Find where the given text appears and provide that cell's center as [X, Y] coordinate. 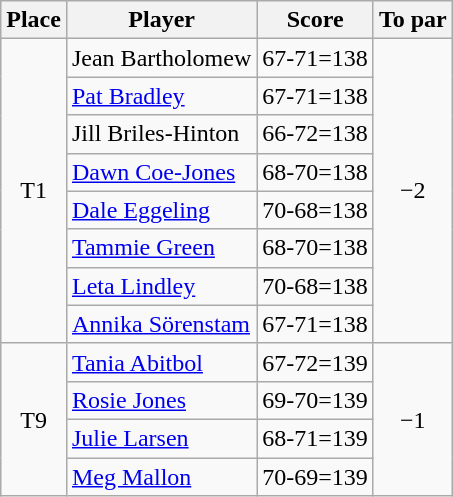
−2 [412, 191]
66-72=138 [316, 134]
Score [316, 20]
Place [34, 20]
Jill Briles-Hinton [161, 134]
−1 [412, 419]
Jean Bartholomew [161, 58]
Tammie Green [161, 248]
Pat Bradley [161, 96]
To par [412, 20]
70-69=139 [316, 477]
Leta Lindley [161, 286]
Rosie Jones [161, 400]
Tania Abitbol [161, 362]
Player [161, 20]
Dawn Coe-Jones [161, 172]
68-71=139 [316, 438]
67-72=139 [316, 362]
T9 [34, 419]
Meg Mallon [161, 477]
Julie Larsen [161, 438]
69-70=139 [316, 400]
Annika Sörenstam [161, 324]
Dale Eggeling [161, 210]
T1 [34, 191]
